Detect which cell encompasses the target text, then output its (x, y) center coordinate. 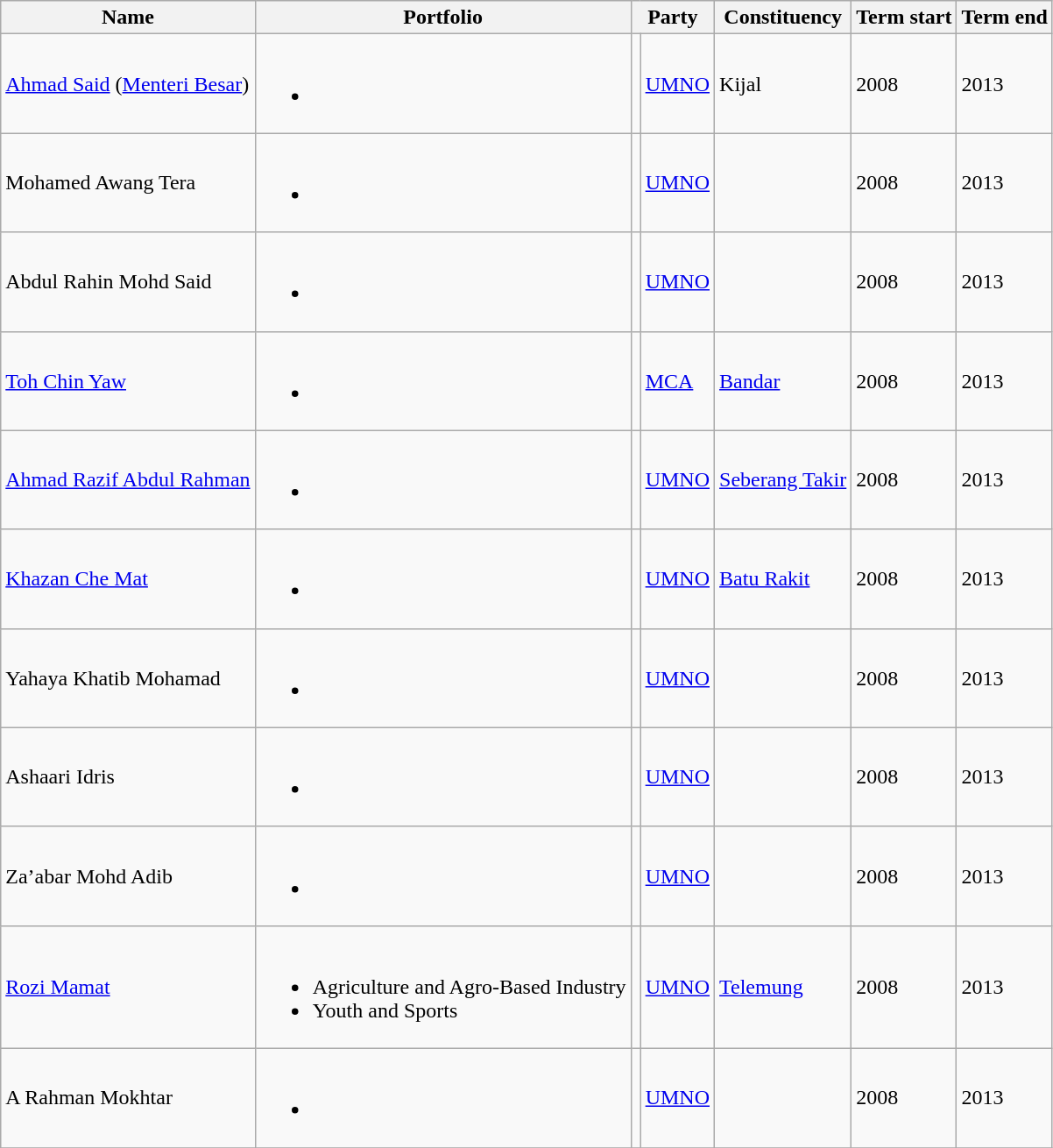
Term start (904, 18)
Kijal (783, 84)
Rozi Mamat (128, 987)
Telemung (783, 987)
Yahaya Khatib Mohamad (128, 678)
Ahmad Said (Menteri Besar) (128, 84)
MCA (677, 380)
Mohamed Awang Tera (128, 182)
Party (673, 18)
Bandar (783, 380)
Seberang Takir (783, 480)
Ashaari Idris (128, 776)
A Rahman Mokhtar (128, 1097)
Batu Rakit (783, 578)
Toh Chin Yaw (128, 380)
Khazan Che Mat (128, 578)
Name (128, 18)
Ahmad Razif Abdul Rahman (128, 480)
Agriculture and Agro-Based Industry Youth and Sports (443, 987)
Abdul Rahin Mohd Said (128, 282)
Constituency (783, 18)
Portfolio (443, 18)
Term end (1005, 18)
Za’abar Mohd Adib (128, 876)
